Locate the cell with the specified text and output its [x, y] center coordinate. 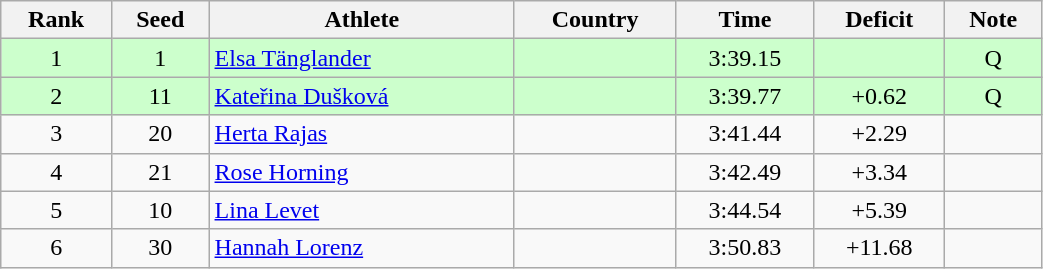
20 [161, 134]
3 [56, 134]
30 [161, 248]
3:42.49 [745, 172]
Hannah Lorenz [362, 248]
3:44.54 [745, 210]
Athlete [362, 20]
Note [993, 20]
Deficit [879, 20]
+0.62 [879, 96]
Lina Levet [362, 210]
3:39.15 [745, 58]
3:41.44 [745, 134]
Kateřina Dušková [362, 96]
Elsa Tänglander [362, 58]
3:39.77 [745, 96]
+11.68 [879, 248]
11 [161, 96]
Rank [56, 20]
+3.34 [879, 172]
Rose Horning [362, 172]
Seed [161, 20]
21 [161, 172]
Herta Rajas [362, 134]
+5.39 [879, 210]
2 [56, 96]
Time [745, 20]
5 [56, 210]
10 [161, 210]
3:50.83 [745, 248]
Country [594, 20]
4 [56, 172]
6 [56, 248]
+2.29 [879, 134]
